Identify which cell holds the provided text, then report its (X, Y) central coordinate. 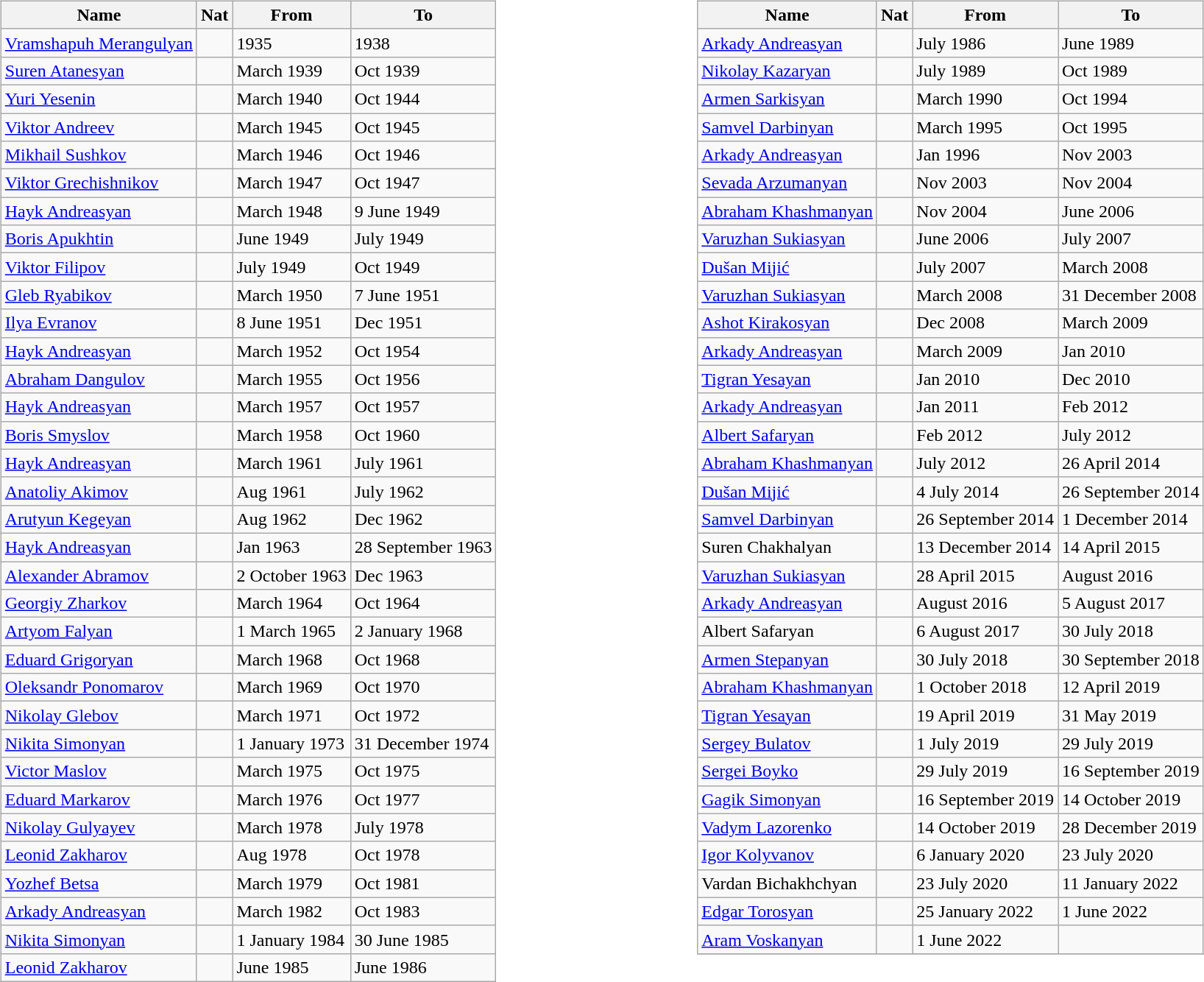
1 December 2014 (1131, 519)
Suren Atanesyan (99, 71)
Oct 1960 (423, 435)
Dec 2008 (985, 323)
Sergey Bulatov (787, 743)
March 1978 (291, 827)
Jan 1996 (985, 155)
14 April 2015 (1131, 547)
Viktor Andreev (99, 127)
March 1945 (291, 127)
Oct 1978 (423, 855)
Boris Apukhtin (99, 239)
Mikhail Sushkov (99, 155)
Yozhef Betsa (99, 883)
Jan 1963 (291, 547)
2 October 1963 (291, 575)
9 June 1949 (423, 211)
June 1949 (291, 239)
1 March 1965 (291, 632)
July 1978 (423, 827)
Arutyun Kegeyan (99, 519)
Dec 2010 (1131, 379)
Oct 1981 (423, 883)
Vardan Bichakhchyan (787, 883)
Aram Voskanyan (787, 939)
Edgar Torosyan (787, 911)
Yuri Yesenin (99, 99)
March 1939 (291, 71)
1935 (291, 43)
Viktor Grechishnikov (99, 183)
March 1964 (291, 604)
Oct 1964 (423, 604)
28 December 2019 (1131, 827)
5 August 2017 (1131, 604)
Artyom Falyan (99, 632)
Nikolay Glebov (99, 716)
March 1957 (291, 407)
March 1976 (291, 799)
July 1962 (423, 491)
8 June 1951 (291, 323)
Oct 1954 (423, 351)
Suren Chakhalyan (787, 547)
Armen Stepanyan (787, 660)
Oct 1994 (1131, 99)
March 1952 (291, 351)
2 January 1968 (423, 632)
March 1948 (291, 211)
March 1955 (291, 379)
March 1975 (291, 771)
June 1989 (1131, 43)
March 1958 (291, 435)
Ashot Kirakosyan (787, 323)
12 April 2019 (1131, 688)
July 1989 (985, 71)
Eduard Markarov (99, 799)
Oct 1945 (423, 127)
Vramshapuh Merangulyan (99, 43)
Armen Sarkisyan (787, 99)
Oleksandr Ponomarov (99, 688)
Nikolay Gulyayev (99, 827)
Aug 1978 (291, 855)
28 April 2015 (985, 575)
March 1979 (291, 883)
March 1940 (291, 99)
Igor Kolyvanov (787, 855)
Oct 1975 (423, 771)
6 August 2017 (985, 632)
Oct 1972 (423, 716)
6 January 2020 (985, 855)
Nikolay Kazaryan (787, 71)
March 1990 (985, 99)
Oct 1968 (423, 660)
Eduard Grigoryan (99, 660)
Victor Maslov (99, 771)
31 May 2019 (1131, 716)
March 1961 (291, 463)
Aug 1961 (291, 491)
1 July 2019 (985, 743)
Gagik Simonyan (787, 799)
March 1995 (985, 127)
1 October 2018 (985, 688)
June 1985 (291, 967)
1 January 1973 (291, 743)
Alexander Abramov (99, 575)
Jan 2011 (985, 407)
13 December 2014 (985, 547)
Oct 1957 (423, 407)
30 June 1985 (423, 939)
Viktor Filipov (99, 267)
March 1947 (291, 183)
Oct 1956 (423, 379)
26 April 2014 (1131, 463)
11 January 2022 (1131, 883)
Oct 1939 (423, 71)
July 1961 (423, 463)
Sevada Arzumanyan (787, 183)
Oct 1947 (423, 183)
Ilya Evranov (99, 323)
Dec 1963 (423, 575)
July 1986 (985, 43)
Dec 1951 (423, 323)
March 1968 (291, 660)
March 1946 (291, 155)
25 January 2022 (985, 911)
7 June 1951 (423, 295)
28 September 1963 (423, 547)
Oct 1989 (1131, 71)
Oct 1944 (423, 99)
March 1971 (291, 716)
Sergei Boyko (787, 771)
March 1982 (291, 911)
1938 (423, 43)
Oct 1970 (423, 688)
30 September 2018 (1131, 660)
March 1969 (291, 688)
Oct 1946 (423, 155)
Abraham Dangulov (99, 379)
Gleb Ryabikov (99, 295)
Oct 1977 (423, 799)
Oct 1983 (423, 911)
Georgiy Zharkov (99, 604)
Vadym Lazorenko (787, 827)
4 July 2014 (985, 491)
Oct 1995 (1131, 127)
Aug 1962 (291, 519)
June 1986 (423, 967)
31 December 1974 (423, 743)
1 January 1984 (291, 939)
31 December 2008 (1131, 295)
Boris Smyslov (99, 435)
Dec 1962 (423, 519)
Oct 1949 (423, 267)
March 1950 (291, 295)
19 April 2019 (985, 716)
Anatoliy Akimov (99, 491)
